Find where the given text appears and provide that cell's center as (X, Y) coordinate. 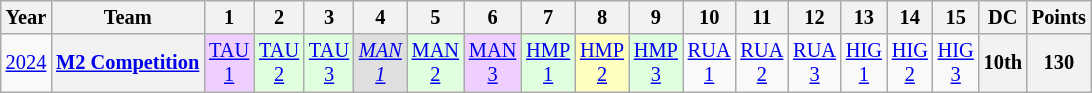
MAN1 (380, 63)
9 (656, 17)
HMP1 (548, 63)
10 (710, 17)
15 (956, 17)
MAN2 (436, 63)
2024 (26, 63)
RUA1 (710, 63)
HIG1 (864, 63)
HIG3 (956, 63)
4 (380, 17)
Team (128, 17)
8 (602, 17)
14 (910, 17)
10th (1003, 63)
7 (548, 17)
5 (436, 17)
DC (1003, 17)
HMP3 (656, 63)
TAU2 (279, 63)
3 (329, 17)
130 (1059, 63)
TAU1 (229, 63)
11 (762, 17)
TAU3 (329, 63)
Points (1059, 17)
RUA2 (762, 63)
RUA3 (814, 63)
Year (26, 17)
6 (492, 17)
HMP2 (602, 63)
2 (279, 17)
MAN3 (492, 63)
12 (814, 17)
M2 Competition (128, 63)
HIG2 (910, 63)
1 (229, 17)
13 (864, 17)
